Determine the (X, Y) coordinate at the center of the cell enclosing the given text.  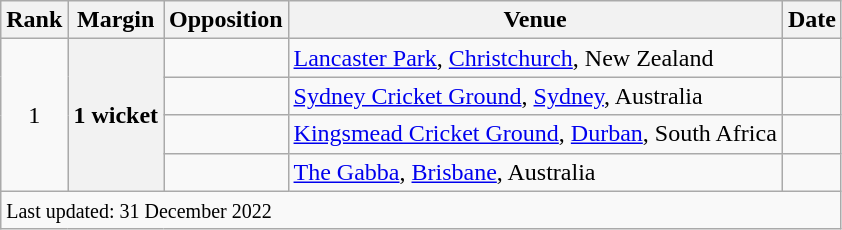
1 wicket (116, 115)
Opposition (226, 20)
Sydney Cricket Ground, Sydney, Australia (535, 96)
Date (812, 20)
Venue (535, 20)
Lancaster Park, Christchurch, New Zealand (535, 58)
Kingsmead Cricket Ground, Durban, South Africa (535, 134)
Last updated: 31 December 2022 (422, 210)
Rank (34, 20)
The Gabba, Brisbane, Australia (535, 172)
Margin (116, 20)
1 (34, 115)
